From the cell containing the given text, extract its center point as (x, y) coordinate. 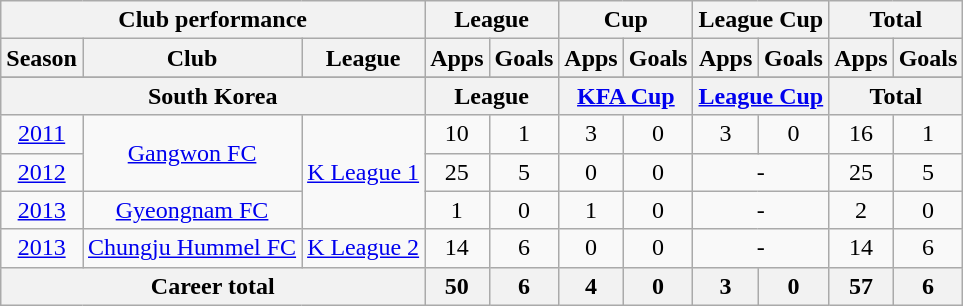
South Korea (213, 96)
50 (457, 286)
2012 (42, 172)
K League 2 (364, 248)
Club performance (213, 20)
K League 1 (364, 172)
Season (42, 58)
2 (861, 210)
4 (591, 286)
Cup (626, 20)
2011 (42, 134)
Career total (213, 286)
16 (861, 134)
Gangwon FC (192, 153)
10 (457, 134)
Chungju Hummel FC (192, 248)
KFA Cup (626, 96)
Gyeongnam FC (192, 210)
Club (192, 58)
57 (861, 286)
